Identify which cell holds the provided text, then report its (X, Y) central coordinate. 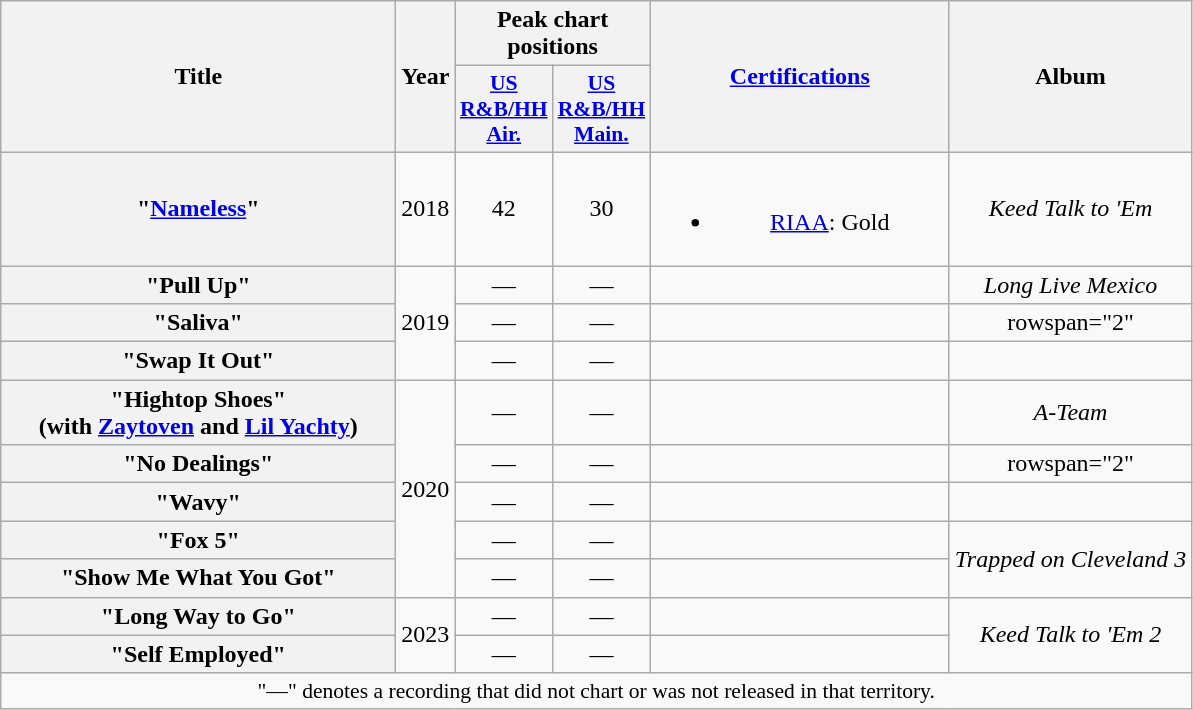
42 (504, 208)
Long Live Mexico (1070, 285)
"Hightop Shoes"(with Zaytoven and Lil Yachty) (198, 412)
Year (426, 77)
2019 (426, 323)
"Saliva" (198, 323)
"Nameless" (198, 208)
Keed Talk to 'Em (1070, 208)
Certifications (800, 77)
"No Dealings" (198, 464)
"Wavy" (198, 502)
Title (198, 77)
2020 (426, 488)
Keed Talk to 'Em 2 (1070, 635)
"Show Me What You Got" (198, 578)
"—" denotes a recording that did not chart or was not released in that territory. (596, 691)
RIAA: Gold (800, 208)
USR&B/HHMain. (602, 110)
US R&B/HH Air. (504, 110)
"Swap It Out" (198, 361)
Album (1070, 77)
"Long Way to Go" (198, 616)
Peak chart positions (552, 34)
2018 (426, 208)
"Pull Up" (198, 285)
"Self Employed" (198, 654)
"Fox 5" (198, 540)
A-Team (1070, 412)
Trapped on Cleveland 3 (1070, 559)
30 (602, 208)
2023 (426, 635)
